Identify which cell holds the provided text, then report its (X, Y) central coordinate. 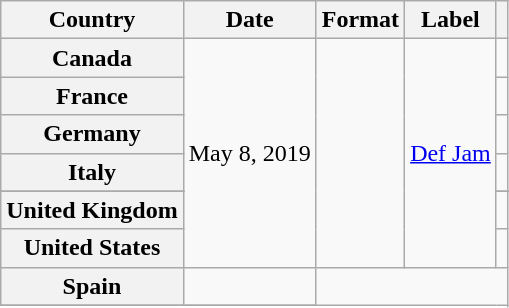
Spain (92, 286)
May 8, 2019 (250, 153)
United States (92, 248)
Country (92, 20)
Italy (92, 172)
Canada (92, 58)
Date (250, 20)
Format (360, 20)
Def Jam (451, 153)
France (92, 96)
United Kingdom (92, 210)
Germany (92, 134)
Label (451, 20)
